Locate the cell with the specified text and output its [x, y] center coordinate. 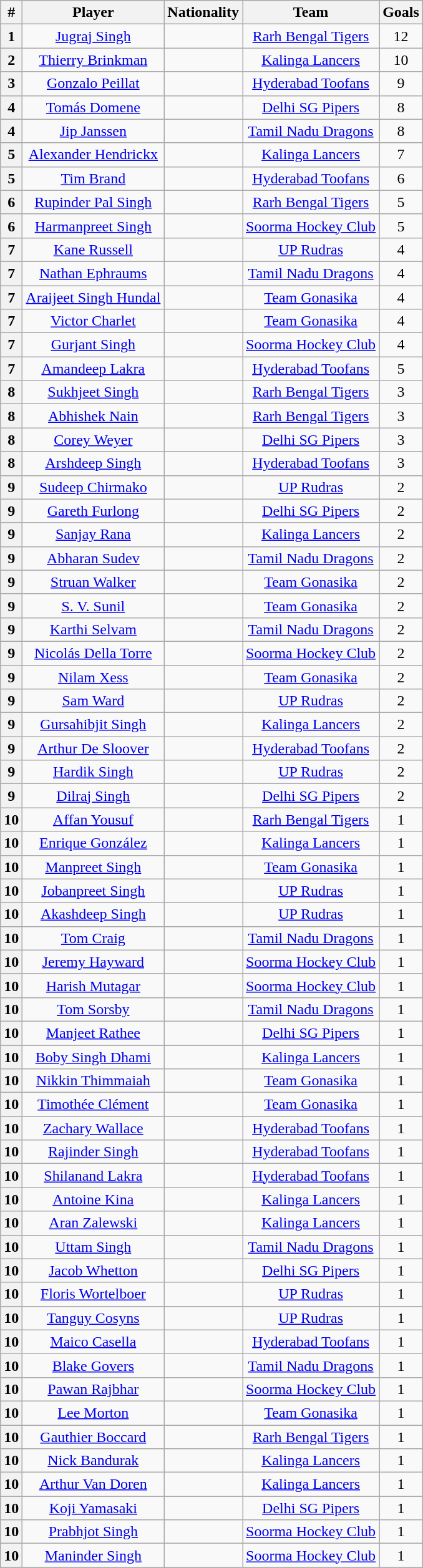
Nationality [203, 12]
Arthur Van Doren [94, 1484]
Enrique González [94, 843]
Jip Janssen [94, 131]
Jeremy Hayward [94, 962]
Shilanand Lakra [94, 1176]
Rajinder Singh [94, 1152]
Team [311, 12]
Jobanpreet Singh [94, 891]
Tom Sorsby [94, 1009]
# [11, 12]
Uttam Singh [94, 1247]
Goals [401, 12]
Jugraj Singh [94, 36]
Thierry Brinkman [94, 60]
Nick Bandurak [94, 1461]
Nilam Xess [94, 677]
Abhishek Nain [94, 416]
Sam Ward [94, 701]
Zachary Wallace [94, 1128]
Antoine Kina [94, 1199]
Hardik Singh [94, 772]
Jacob Whetton [94, 1270]
Sanjay Rana [94, 535]
Maninder Singh [94, 1556]
Prabhjot Singh [94, 1532]
Gauthier Boccard [94, 1436]
Abharan Sudev [94, 558]
Player [94, 12]
Tim Brand [94, 178]
Arshdeep Singh [94, 463]
Blake Govers [94, 1365]
Harmanpreet Singh [94, 226]
Manjeet Rathee [94, 1033]
Harish Mutagar [94, 985]
Kane Russell [94, 249]
Boby Singh Dhami [94, 1057]
S. V. Sunil [94, 606]
Karthi Selvam [94, 629]
Nikkin Thimmaiah [94, 1081]
Tom Craig [94, 938]
Gonzalo Peillat [94, 84]
Sukhjeet Singh [94, 392]
Affan Yousuf [94, 820]
Aran Zalewski [94, 1223]
Gareth Furlong [94, 511]
Lee Morton [94, 1413]
Victor Charlet [94, 321]
Dilraj Singh [94, 796]
Gursahibjit Singh [94, 725]
Akashdeep Singh [94, 914]
Timothée Clément [94, 1105]
Rupinder Pal Singh [94, 202]
Sudeep Chirmako [94, 487]
Amandeep Lakra [94, 369]
Gurjant Singh [94, 345]
Maico Casella [94, 1342]
Corey Weyer [94, 440]
Manpreet Singh [94, 867]
Nicolás Della Torre [94, 653]
Arthur De Sloover [94, 748]
Struan Walker [94, 582]
Nathan Ephraums [94, 273]
Floris Wortelboer [94, 1294]
Pawan Rajbhar [94, 1389]
Tomás Domene [94, 107]
Araijeet Singh Hundal [94, 298]
Tanguy Cosyns [94, 1318]
Koji Yamasaki [94, 1508]
Alexander Hendrickx [94, 155]
12 [401, 36]
